Identify which cell holds the provided text, then report its (x, y) central coordinate. 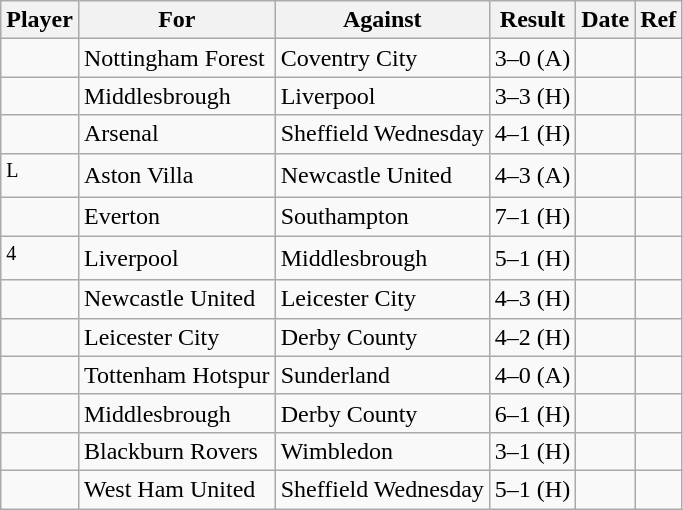
Southampton (382, 217)
4–1 (H) (532, 134)
Blackburn Rovers (176, 451)
3–0 (A) (532, 58)
6–1 (H) (532, 413)
Against (382, 20)
4–3 (A) (532, 176)
Coventry City (382, 58)
Result (532, 20)
4 (40, 258)
Everton (176, 217)
Arsenal (176, 134)
For (176, 20)
Sunderland (382, 375)
Player (40, 20)
4–0 (A) (532, 375)
Date (606, 20)
Aston Villa (176, 176)
West Ham United (176, 489)
Tottenham Hotspur (176, 375)
4–3 (H) (532, 299)
Ref (658, 20)
3–3 (H) (532, 96)
Wimbledon (382, 451)
3–1 (H) (532, 451)
Nottingham Forest (176, 58)
4–2 (H) (532, 337)
L (40, 176)
7–1 (H) (532, 217)
